Output the [X, Y] coordinate of the center of the cell containing the given text.  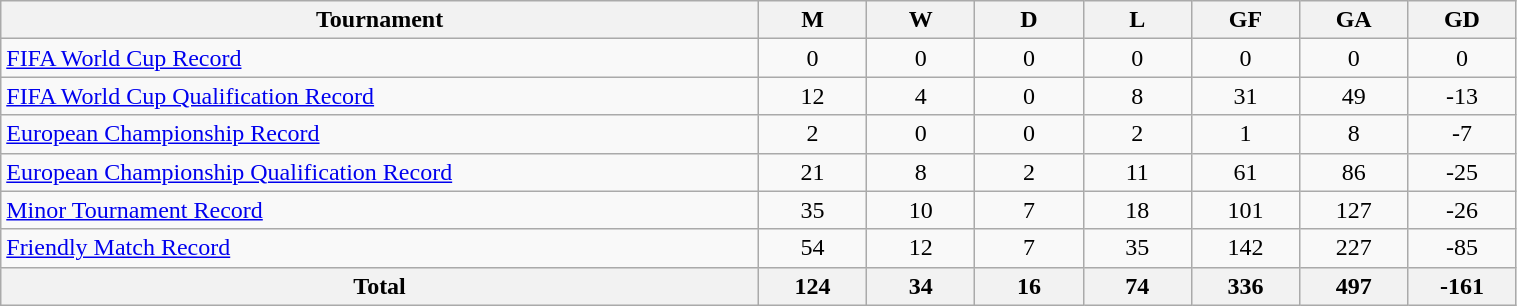
-7 [1462, 134]
11 [1137, 172]
124 [812, 286]
10 [921, 210]
54 [812, 248]
M [812, 20]
FIFA World Cup Qualification Record [380, 96]
86 [1354, 172]
101 [1245, 210]
16 [1029, 286]
34 [921, 286]
D [1029, 20]
61 [1245, 172]
L [1137, 20]
Tournament [380, 20]
4 [921, 96]
-25 [1462, 172]
GA [1354, 20]
127 [1354, 210]
21 [812, 172]
-85 [1462, 248]
Total [380, 286]
Minor Tournament Record [380, 210]
336 [1245, 286]
142 [1245, 248]
1 [1245, 134]
227 [1354, 248]
GD [1462, 20]
31 [1245, 96]
European Championship Qualification Record [380, 172]
Friendly Match Record [380, 248]
W [921, 20]
European Championship Record [380, 134]
-26 [1462, 210]
497 [1354, 286]
GF [1245, 20]
-161 [1462, 286]
-13 [1462, 96]
74 [1137, 286]
18 [1137, 210]
49 [1354, 96]
FIFA World Cup Record [380, 58]
